Scan for the cell matching the given text and deliver its (x, y) coordinate at center. 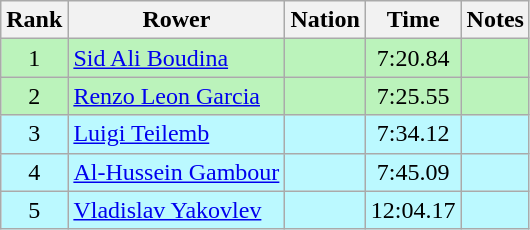
4 (34, 172)
5 (34, 210)
7:45.09 (413, 172)
Notes (495, 20)
7:20.84 (413, 58)
12:04.17 (413, 210)
7:34.12 (413, 134)
7:25.55 (413, 96)
Al-Hussein Gambour (176, 172)
Rank (34, 20)
Luigi Teilemb (176, 134)
2 (34, 96)
Vladislav Yakovlev (176, 210)
Nation (325, 20)
Rower (176, 20)
Sid Ali Boudina (176, 58)
3 (34, 134)
1 (34, 58)
Renzo Leon Garcia (176, 96)
Time (413, 20)
